Extract the (X, Y) coordinate from the center of the cell holding the provided text.  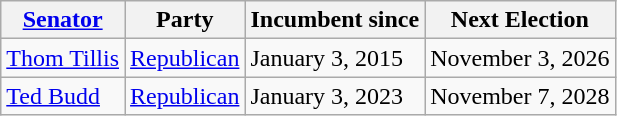
Next Election (520, 20)
Senator (63, 20)
Incumbent since (335, 20)
November 7, 2028 (520, 96)
November 3, 2026 (520, 58)
January 3, 2015 (335, 58)
Thom Tillis (63, 58)
Party (185, 20)
Ted Budd (63, 96)
January 3, 2023 (335, 96)
